Return the [X, Y] coordinate for the center point of the cell that contains the specified text.  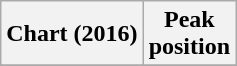
Peakposition [189, 34]
Chart (2016) [72, 34]
